For the text-containing cell, return its midpoint in (x, y) coordinate format. 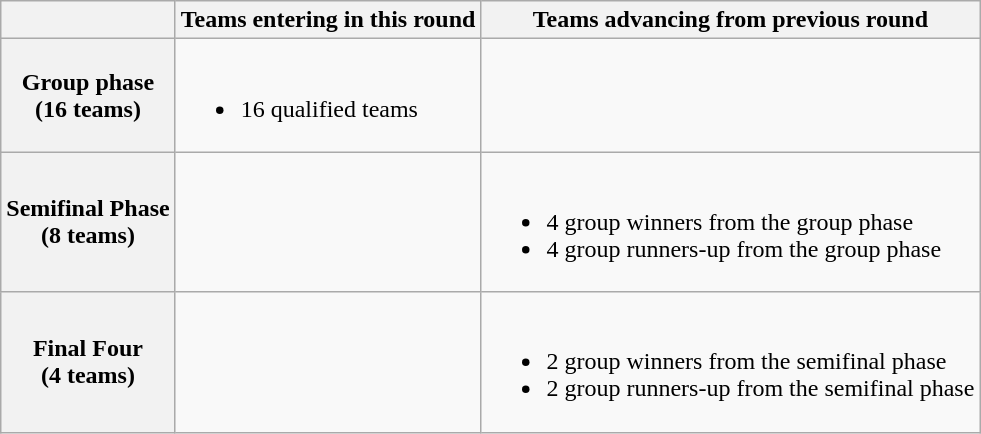
Teams advancing from previous round (730, 20)
4 group winners from the group phase4 group runners-up from the group phase (730, 222)
16 qualified teams (328, 96)
2 group winners from the semifinal phase2 group runners-up from the semifinal phase (730, 362)
Group phase(16 teams) (88, 96)
Teams entering in this round (328, 20)
Final Four(4 teams) (88, 362)
Semifinal Phase(8 teams) (88, 222)
